Extract the (x, y) coordinate from the center of the cell holding the provided text.  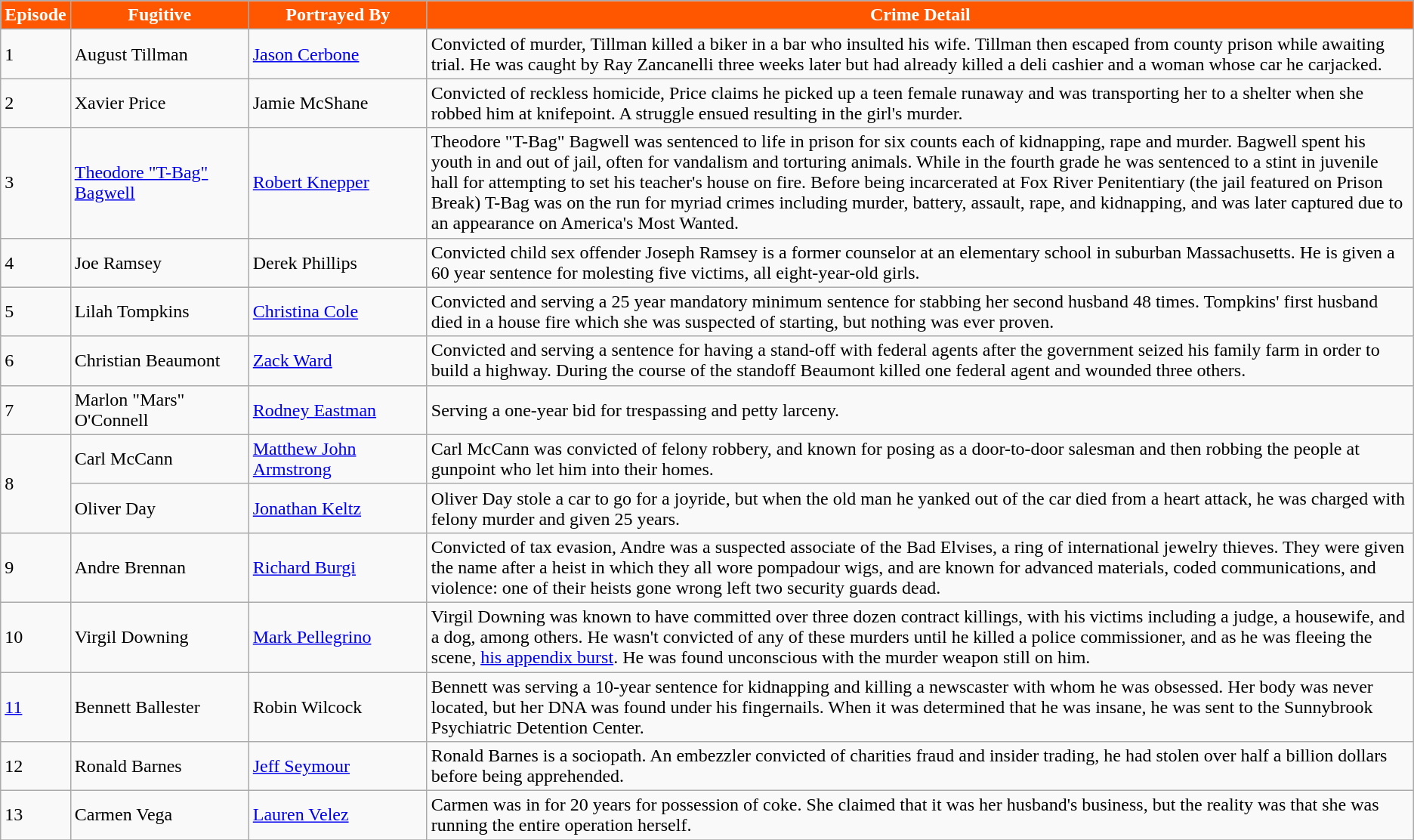
Derek Phillips (338, 263)
10 (36, 637)
6 (36, 361)
Virgil Downing (159, 637)
2 (36, 103)
Theodore "T-Bag" Bagwell (159, 183)
Episode (36, 15)
Jonathan Keltz (338, 508)
August Tillman (159, 54)
1 (36, 54)
12 (36, 766)
Carl McCann (159, 459)
Lauren Velez (338, 816)
Matthew John Armstrong (338, 459)
Jason Cerbone (338, 54)
7 (36, 409)
4 (36, 263)
Xavier Price (159, 103)
Serving a one-year bid for trespassing and petty larceny. (920, 409)
Rodney Eastman (338, 409)
Lilah Tompkins (159, 311)
Oliver Day (159, 508)
Robin Wilcock (338, 707)
Jamie McShane (338, 103)
Robert Knepper (338, 183)
13 (36, 816)
Christina Cole (338, 311)
Fugitive (159, 15)
Christian Beaumont (159, 361)
Carmen Vega (159, 816)
Bennett Ballester (159, 707)
Marlon "Mars" O'Connell (159, 409)
Richard Burgi (338, 567)
Andre Brennan (159, 567)
Zack Ward (338, 361)
Joe Ramsey (159, 263)
Crime Detail (920, 15)
Portrayed By (338, 15)
Jeff Seymour (338, 766)
Ronald Barnes (159, 766)
5 (36, 311)
11 (36, 707)
3 (36, 183)
9 (36, 567)
8 (36, 483)
Mark Pellegrino (338, 637)
